Detect which cell encompasses the target text, then output its (X, Y) center coordinate. 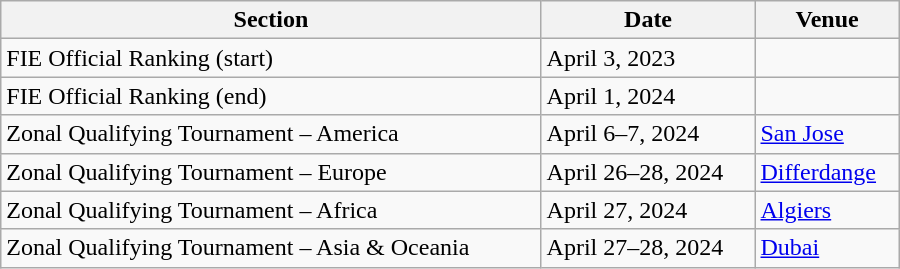
Section (271, 20)
FIE Official Ranking (end) (271, 96)
Zonal Qualifying Tournament – Europe (271, 172)
April 27–28, 2024 (648, 248)
Differdange (827, 172)
Zonal Qualifying Tournament – Africa (271, 210)
Date (648, 20)
April 6–7, 2024 (648, 134)
Venue (827, 20)
April 3, 2023 (648, 58)
San Jose (827, 134)
April 26–28, 2024 (648, 172)
Zonal Qualifying Tournament – Asia & Oceania (271, 248)
Algiers (827, 210)
FIE Official Ranking (start) (271, 58)
April 27, 2024 (648, 210)
Zonal Qualifying Tournament – America (271, 134)
April 1, 2024 (648, 96)
Dubai (827, 248)
